Output the (x, y) coordinate of the center of the cell containing the given text.  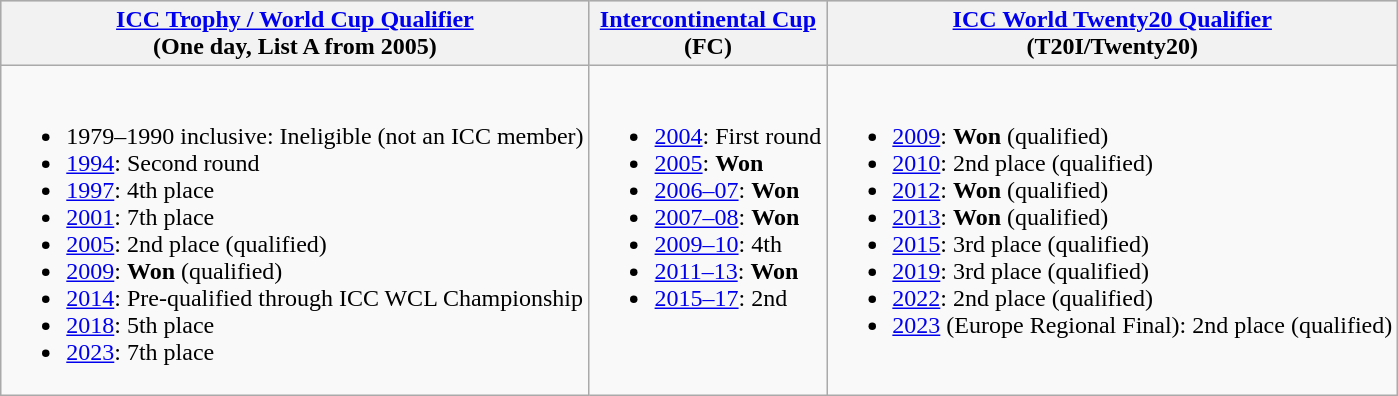
2004: First round2005: Won2006–07: Won2007–08: Won2009–10: 4th2011–13: Won2015–17: 2nd (708, 230)
ICC World Twenty20 Qualifier(T20I/Twenty20) (1112, 34)
Intercontinental Cup(FC) (708, 34)
ICC Trophy / World Cup Qualifier(One day, List A from 2005) (295, 34)
